Return the [X, Y] coordinate for the center point of the cell that contains the specified text.  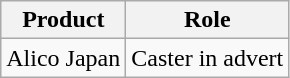
Caster in advert [208, 58]
Product [64, 20]
Role [208, 20]
Alico Japan [64, 58]
